Locate the cell with the specified text and output its (X, Y) center coordinate. 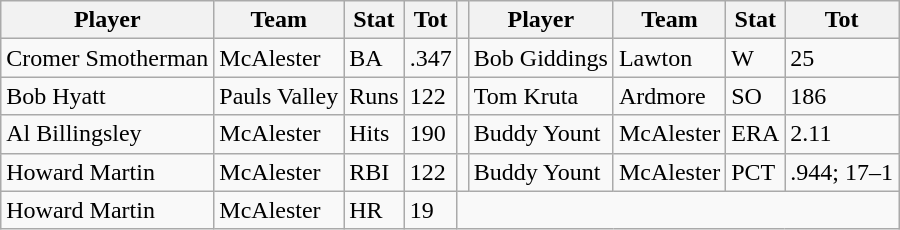
RBI (374, 172)
Hits (374, 134)
Al Billingsley (108, 134)
W (756, 58)
19 (430, 210)
190 (430, 134)
ERA (756, 134)
Ardmore (669, 96)
Bob Giddings (540, 58)
186 (842, 96)
Lawton (669, 58)
PCT (756, 172)
Bob Hyatt (108, 96)
SO (756, 96)
Runs (374, 96)
Tom Kruta (540, 96)
25 (842, 58)
.944; 17–1 (842, 172)
BA (374, 58)
Pauls Valley (279, 96)
2.11 (842, 134)
.347 (430, 58)
Cromer Smotherman (108, 58)
HR (374, 210)
